Capture the cell that displays the provided text and extract its [x, y] central coordinate. 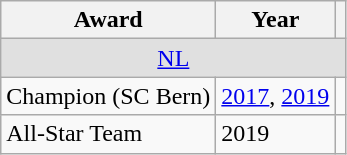
NL [174, 58]
2017, 2019 [276, 96]
Award [108, 20]
2019 [276, 134]
Year [276, 20]
All-Star Team [108, 134]
Champion (SC Bern) [108, 96]
